Extract the (x, y) coordinate from the center of the cell holding the provided text.  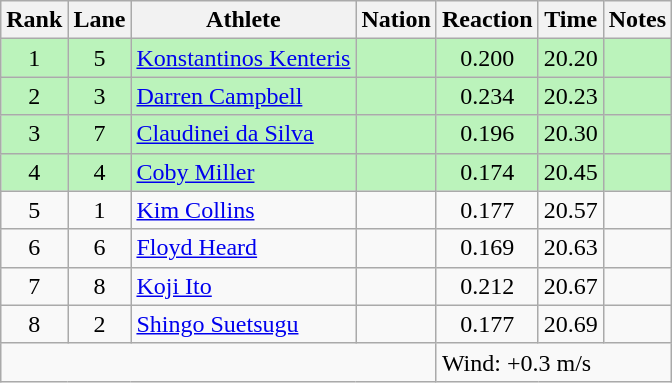
0.200 (487, 58)
20.69 (570, 324)
Claudinei da Silva (244, 134)
Notes (637, 20)
Shingo Suetsugu (244, 324)
0.212 (487, 286)
Athlete (244, 20)
20.57 (570, 210)
0.234 (487, 96)
Floyd Heard (244, 248)
Wind: +0.3 m/s (554, 362)
Konstantinos Kenteris (244, 58)
Lane (100, 20)
20.23 (570, 96)
20.63 (570, 248)
0.174 (487, 172)
20.45 (570, 172)
20.30 (570, 134)
Reaction (487, 20)
Koji Ito (244, 286)
Kim Collins (244, 210)
Darren Campbell (244, 96)
20.67 (570, 286)
20.20 (570, 58)
Time (570, 20)
0.196 (487, 134)
Nation (396, 20)
Coby Miller (244, 172)
0.169 (487, 248)
Rank (34, 20)
